Determine the [x, y] coordinate at the center of the cell enclosing the given text.  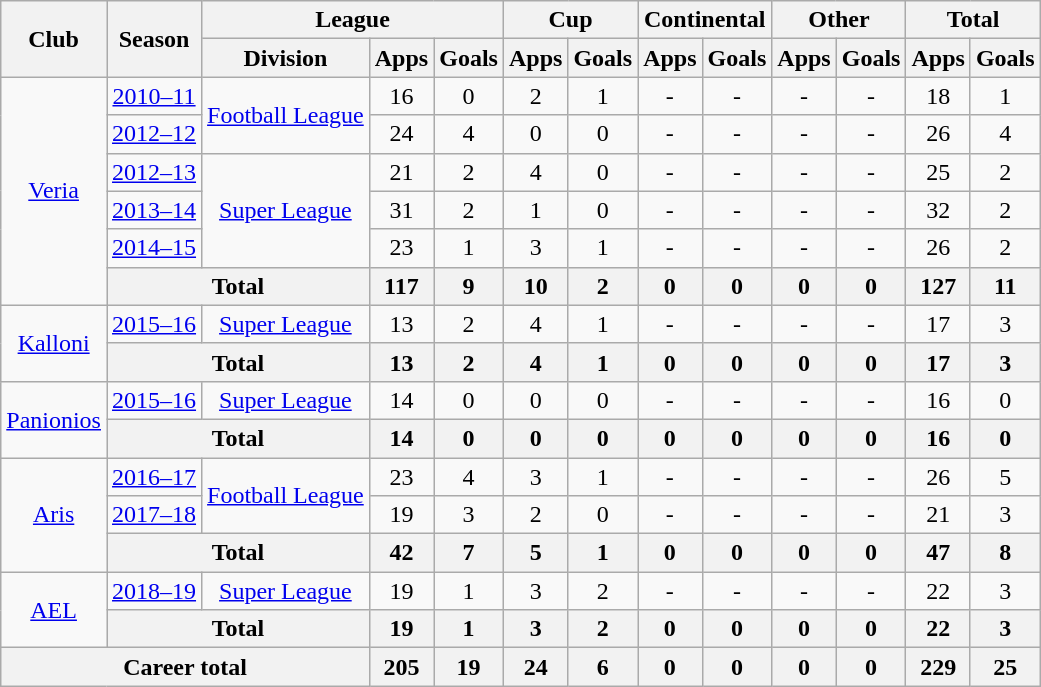
2016–17 [154, 477]
Other [839, 20]
7 [469, 553]
Panionios [54, 419]
2017–18 [154, 515]
Cup [570, 20]
32 [938, 210]
6 [603, 667]
2014–15 [154, 248]
2013–14 [154, 210]
42 [401, 553]
Veria [54, 191]
11 [1005, 286]
2012–12 [154, 134]
229 [938, 667]
18 [938, 96]
Continental [705, 20]
Career total [186, 667]
AEL [54, 610]
47 [938, 553]
Division [286, 58]
8 [1005, 553]
117 [401, 286]
10 [535, 286]
Club [54, 39]
127 [938, 286]
2018–19 [154, 591]
League [353, 20]
Season [154, 39]
205 [401, 667]
Aris [54, 515]
31 [401, 210]
9 [469, 286]
2010–11 [154, 96]
Kalloni [54, 343]
2012–13 [154, 172]
